Capture the cell that displays the provided text and extract its [X, Y] central coordinate. 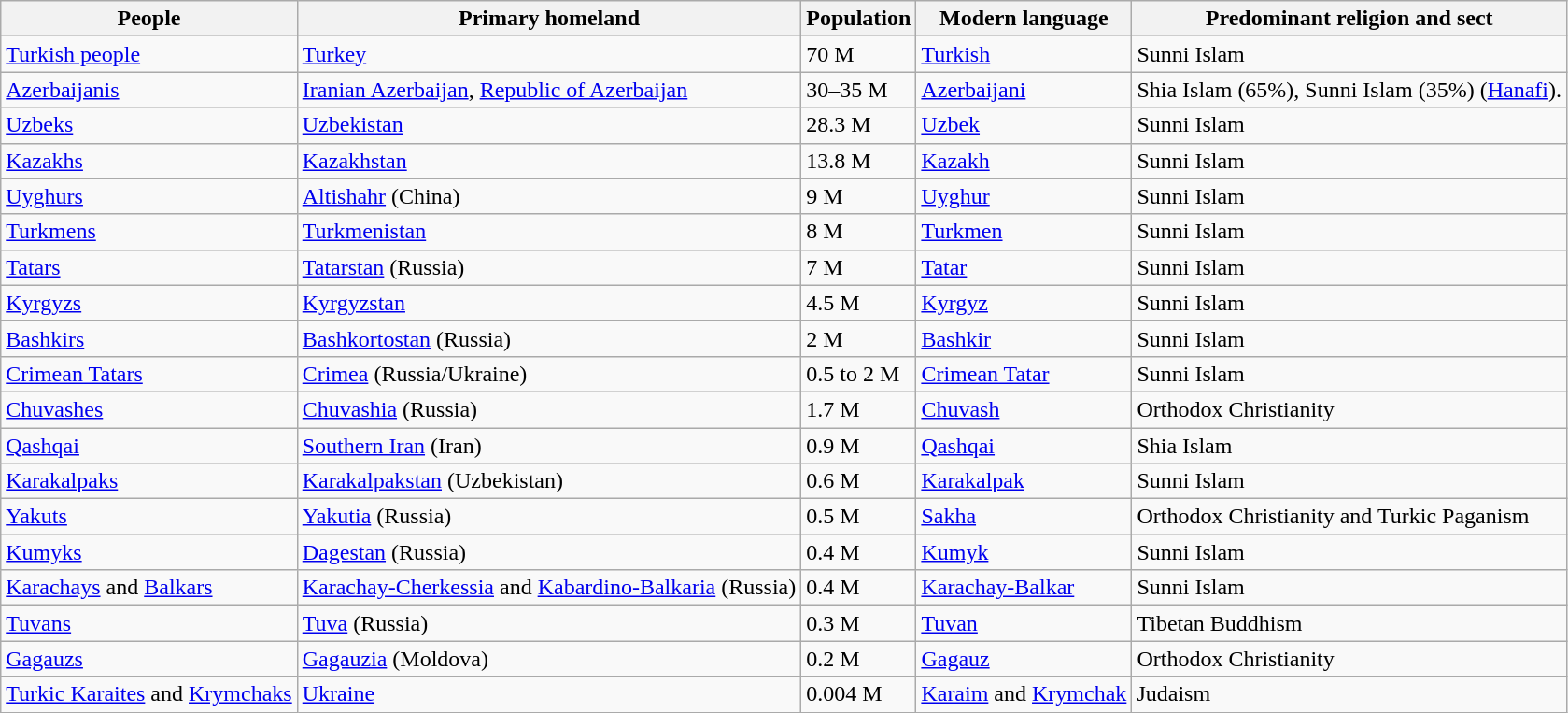
Tibetan Buddhism [1349, 623]
People [149, 19]
Yakuts [149, 517]
1.7 M [859, 409]
Shia Islam [1349, 446]
Yakutia (Russia) [549, 517]
9 M [859, 196]
Chuvash [1024, 409]
0.004 M [859, 694]
Karaim and Krymchak [1024, 694]
0.5 M [859, 517]
Kumyk [1024, 552]
70 M [859, 54]
Tatarstan (Russia) [549, 267]
Southern Iran (Iran) [549, 446]
28.3 M [859, 125]
0.6 M [859, 481]
Karachay-Cherkessia and Kabardino-Balkaria (Russia) [549, 588]
Dagestan (Russia) [549, 552]
Tuvan [1024, 623]
Kumyks [149, 552]
Gagauzs [149, 659]
Uzbeks [149, 125]
Turkmen [1024, 232]
7 M [859, 267]
Modern language [1024, 19]
Gagauz [1024, 659]
Kazakhstan [549, 161]
Turkish [1024, 54]
Uyghur [1024, 196]
Karachays and Balkars [149, 588]
Kyrgyzs [149, 303]
Crimea (Russia/Ukraine) [549, 374]
Azerbaijanis [149, 90]
Karakalpak [1024, 481]
0.9 M [859, 446]
30–35 M [859, 90]
4.5 M [859, 303]
Sakha [1024, 517]
Primary homeland [549, 19]
Bashkirs [149, 338]
8 M [859, 232]
Altishahr (China) [549, 196]
Turkey [549, 54]
Judaism [1349, 694]
Uzbekistan [549, 125]
Population [859, 19]
Turkish people [149, 54]
Karakalpakstan (Uzbekistan) [549, 481]
0.2 M [859, 659]
Crimean Tatars [149, 374]
Uyghurs [149, 196]
13.8 M [859, 161]
Kazakhs [149, 161]
Turkmens [149, 232]
0.3 M [859, 623]
Chuvashia (Russia) [549, 409]
Iranian Azerbaijan, Republic of Azerbaijan [549, 90]
Tatar [1024, 267]
Bashkir [1024, 338]
Tuvans [149, 623]
Turkic Karaites and Krymchaks [149, 694]
Uzbek [1024, 125]
Predominant religion and sect [1349, 19]
0.5 to 2 M [859, 374]
Tatars [149, 267]
Bashkortostan (Russia) [549, 338]
Karakalpaks [149, 481]
Kazakh [1024, 161]
Azerbaijani [1024, 90]
2 M [859, 338]
Ukraine [549, 694]
Crimean Tatar [1024, 374]
Orthodox Christianity and Turkic Paganism [1349, 517]
Gagauzia (Moldova) [549, 659]
Shia Islam (65%), Sunni Islam (35%) (Hanafi). [1349, 90]
Tuva (Russia) [549, 623]
Karachay-Balkar [1024, 588]
Turkmenistan [549, 232]
Chuvashes [149, 409]
Kyrgyz [1024, 303]
Kyrgyzstan [549, 303]
